From the cell containing the given text, extract its center point as [X, Y] coordinate. 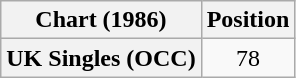
Position [248, 20]
Chart (1986) [101, 20]
UK Singles (OCC) [101, 58]
78 [248, 58]
